From the cell containing the given text, extract its center point as (X, Y) coordinate. 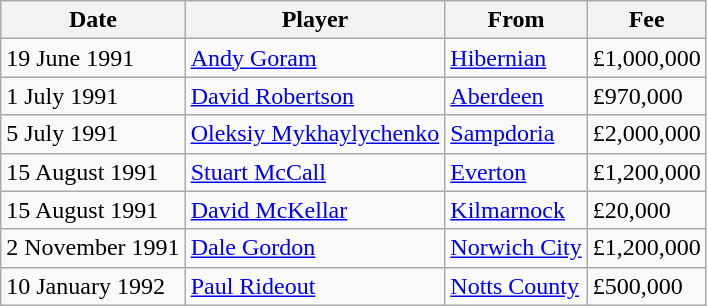
Fee (646, 20)
Aberdeen (516, 96)
From (516, 20)
10 January 1992 (93, 286)
Everton (516, 172)
1 July 1991 (93, 96)
Notts County (516, 286)
£2,000,000 (646, 134)
Player (315, 20)
Oleksiy Mykhaylychenko (315, 134)
Hibernian (516, 58)
Sampdoria (516, 134)
Kilmarnock (516, 210)
£500,000 (646, 286)
2 November 1991 (93, 248)
5 July 1991 (93, 134)
Stuart McCall (315, 172)
Dale Gordon (315, 248)
19 June 1991 (93, 58)
£20,000 (646, 210)
£1,000,000 (646, 58)
David McKellar (315, 210)
Norwich City (516, 248)
Andy Goram (315, 58)
£970,000 (646, 96)
Paul Rideout (315, 286)
Date (93, 20)
David Robertson (315, 96)
